From the cell containing the given text, extract its center point as [x, y] coordinate. 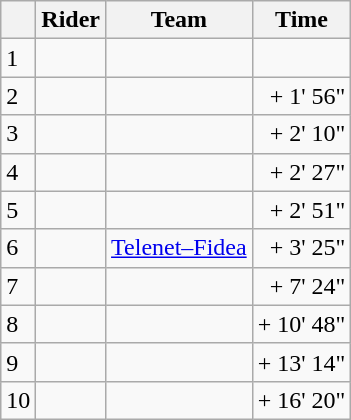
6 [18, 248]
5 [18, 210]
+ 7' 24" [302, 286]
1 [18, 58]
+ 13' 14" [302, 362]
10 [18, 400]
+ 2' 51" [302, 210]
+ 3' 25" [302, 248]
4 [18, 172]
7 [18, 286]
3 [18, 134]
Rider [71, 20]
+ 1' 56" [302, 96]
+ 10' 48" [302, 324]
Time [302, 20]
Team [180, 20]
+ 2' 27" [302, 172]
Telenet–Fidea [180, 248]
+ 2' 10" [302, 134]
9 [18, 362]
8 [18, 324]
+ 16' 20" [302, 400]
2 [18, 96]
